Return the [x, y] coordinate for the center point of the cell that contains the specified text.  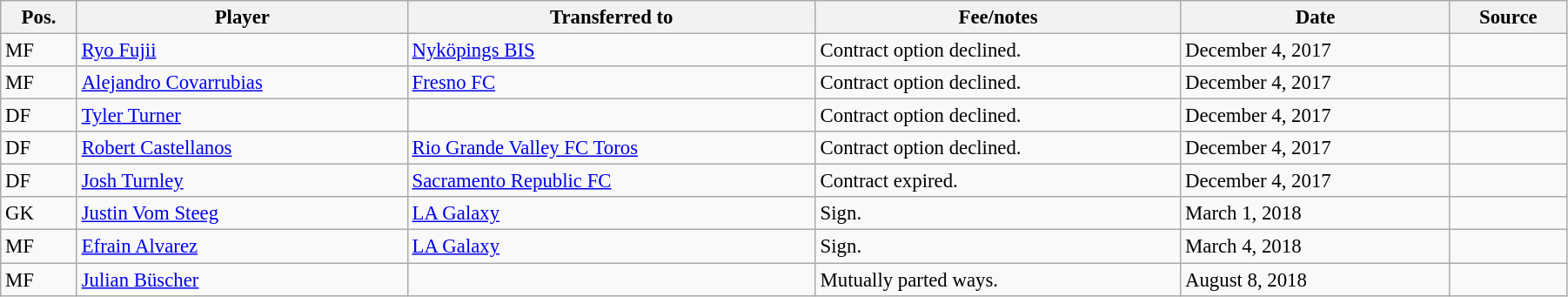
Sacramento Republic FC [611, 181]
Contract expired. [997, 181]
Rio Grande Valley FC Toros [611, 148]
Ryo Fujii [242, 51]
Alejandro Covarrubias [242, 83]
GK [39, 213]
Date [1316, 17]
Justin Vom Steeg [242, 213]
Fresno FC [611, 83]
Julian Büscher [242, 280]
Transferred to [611, 17]
Player [242, 17]
Robert Castellanos [242, 148]
Josh Turnley [242, 181]
March 4, 2018 [1316, 246]
Fee/notes [997, 17]
August 8, 2018 [1316, 280]
Tyler Turner [242, 116]
Pos. [39, 17]
Source [1508, 17]
Mutually parted ways. [997, 280]
March 1, 2018 [1316, 213]
Efrain Alvarez [242, 246]
Nyköpings BIS [611, 51]
